From the cell containing the given text, extract its center point as (X, Y) coordinate. 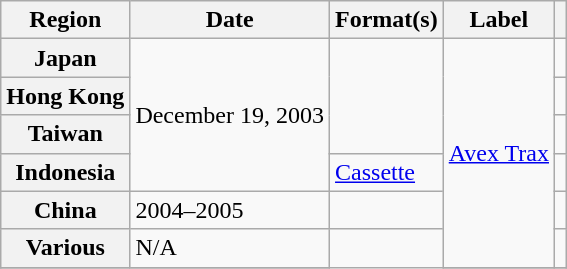
Taiwan (66, 134)
Indonesia (66, 172)
Region (66, 20)
Cassette (387, 172)
N/A (230, 248)
Japan (66, 58)
Format(s) (387, 20)
Label (498, 20)
Hong Kong (66, 96)
China (66, 210)
2004–2005 (230, 210)
Various (66, 248)
Avex Trax (498, 153)
Date (230, 20)
December 19, 2003 (230, 115)
